Search for the cell housing the specified text and yield its (X, Y) center coordinate. 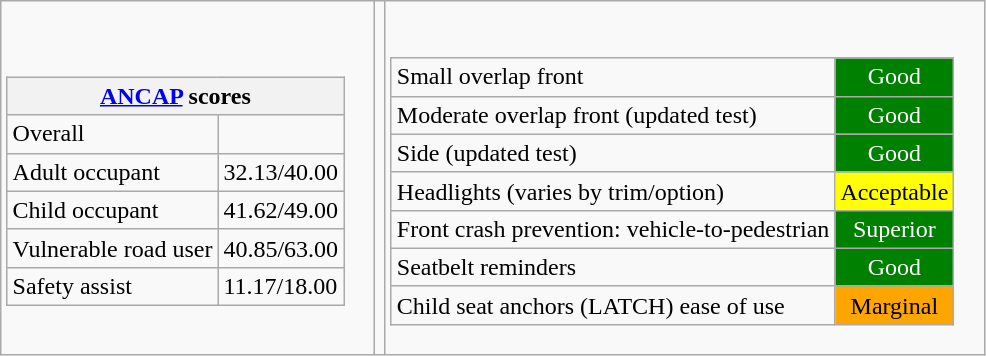
Headlights (varies by trim/option) (613, 191)
ANCAP scores (176, 96)
Child seat anchors (LATCH) ease of use (613, 305)
Moderate overlap front (updated test) (613, 115)
Acceptable (894, 191)
32.13/40.00 (281, 172)
Overall (112, 134)
Safety assist (112, 286)
Superior (894, 229)
Front crash prevention: vehicle-to-pedestrian (613, 229)
ANCAP scores Overall Adult occupant 32.13/40.00 Child occupant 41.62/49.00 Vulnerable road user 40.85/63.00 Safety assist 11.17/18.00 (188, 178)
Side (updated test) (613, 153)
40.85/63.00 (281, 248)
Child occupant (112, 210)
Seatbelt reminders (613, 267)
Vulnerable road user (112, 248)
11.17/18.00 (281, 286)
41.62/49.00 (281, 210)
Small overlap front (613, 77)
Adult occupant (112, 172)
Marginal (894, 305)
